Find where the given text appears and provide that cell's center as (x, y) coordinate. 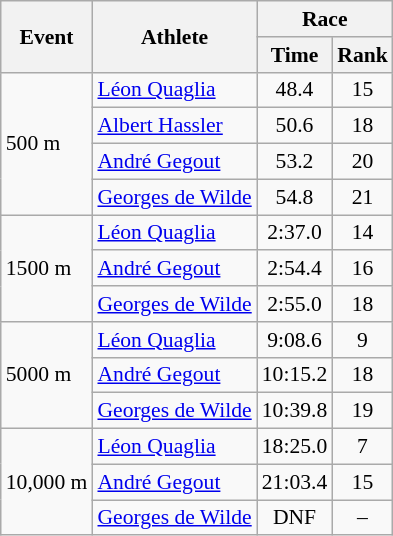
10,000 m (47, 482)
Albert Hassler (174, 126)
18:25.0 (294, 447)
500 m (47, 143)
21:03.4 (294, 482)
14 (362, 233)
19 (362, 411)
– (362, 518)
20 (362, 162)
53.2 (294, 162)
Time (294, 55)
9:08.6 (294, 340)
5000 m (47, 376)
9 (362, 340)
16 (362, 269)
7 (362, 447)
1500 m (47, 268)
50.6 (294, 126)
2:37.0 (294, 233)
Race (325, 19)
Athlete (174, 36)
DNF (294, 518)
Rank (362, 55)
10:15.2 (294, 375)
48.4 (294, 90)
10:39.8 (294, 411)
2:54.4 (294, 269)
2:55.0 (294, 304)
21 (362, 197)
54.8 (294, 197)
Event (47, 36)
